Return (X, Y) of the center of cell containing provided text 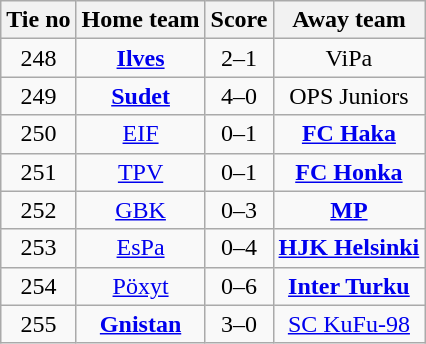
Gnistan (140, 324)
255 (38, 324)
Inter Turku (349, 286)
0–3 (239, 210)
Pöxyt (140, 286)
Tie no (38, 20)
EsPa (140, 248)
253 (38, 248)
GBK (140, 210)
2–1 (239, 58)
Ilves (140, 58)
Away team (349, 20)
Home team (140, 20)
FC Honka (349, 172)
Sudet (140, 96)
TPV (140, 172)
0–6 (239, 286)
SC KuFu-98 (349, 324)
FC Haka (349, 134)
250 (38, 134)
4–0 (239, 96)
248 (38, 58)
ViPa (349, 58)
MP (349, 210)
3–0 (239, 324)
252 (38, 210)
251 (38, 172)
OPS Juniors (349, 96)
HJK Helsinki (349, 248)
Score (239, 20)
249 (38, 96)
254 (38, 286)
EIF (140, 134)
0–4 (239, 248)
